Search for the cell housing the specified text and yield its (X, Y) center coordinate. 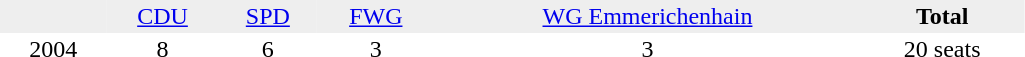
Total (942, 16)
FWG (376, 16)
WG Emmerichenhain (647, 16)
SPD (268, 16)
CDU (163, 16)
